Return (X, Y) of the center of cell containing provided text 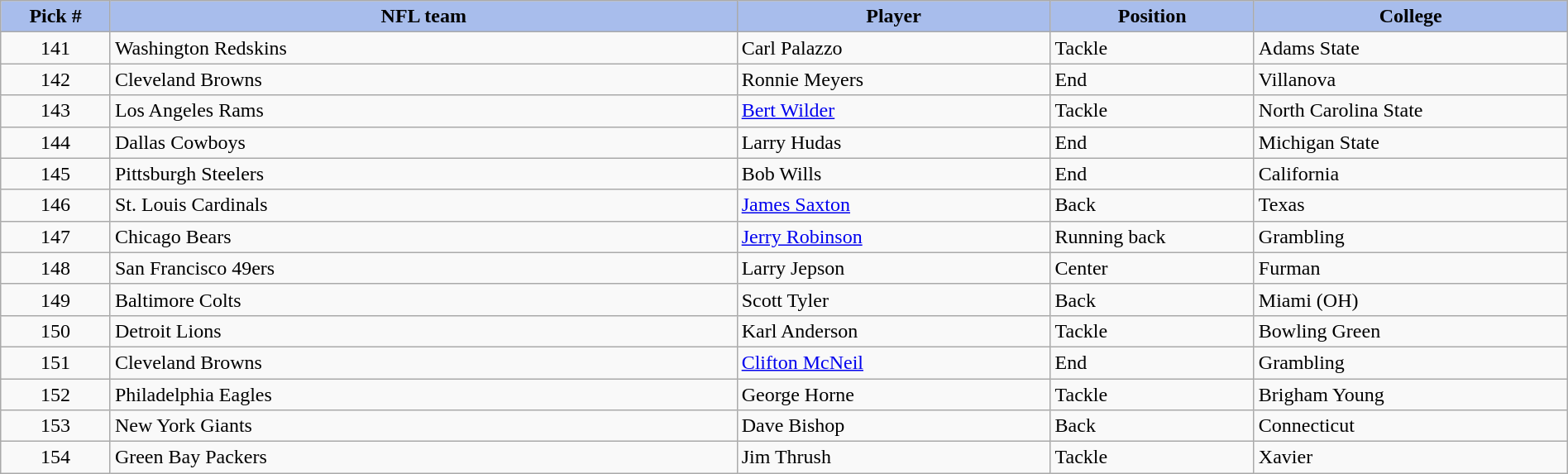
Player (893, 17)
NFL team (423, 17)
Texas (1411, 205)
Furman (1411, 268)
Chicago Bears (423, 237)
146 (56, 205)
New York Giants (423, 426)
143 (56, 111)
Washington Redskins (423, 48)
141 (56, 48)
Karl Anderson (893, 331)
Bob Wills (893, 174)
154 (56, 457)
California (1411, 174)
Center (1152, 268)
Miami (OH) (1411, 299)
Baltimore Colts (423, 299)
Philadelphia Eagles (423, 395)
Larry Jepson (893, 268)
Adams State (1411, 48)
Jim Thrush (893, 457)
Pick # (56, 17)
150 (56, 331)
153 (56, 426)
Michigan State (1411, 142)
Pittsburgh Steelers (423, 174)
149 (56, 299)
142 (56, 79)
152 (56, 395)
Clifton McNeil (893, 362)
Bert Wilder (893, 111)
Green Bay Packers (423, 457)
148 (56, 268)
St. Louis Cardinals (423, 205)
James Saxton (893, 205)
Carl Palazzo (893, 48)
Connecticut (1411, 426)
Scott Tyler (893, 299)
147 (56, 237)
Detroit Lions (423, 331)
Larry Hudas (893, 142)
Villanova (1411, 79)
College (1411, 17)
145 (56, 174)
Brigham Young (1411, 395)
George Horne (893, 395)
Ronnie Meyers (893, 79)
Los Angeles Rams (423, 111)
North Carolina State (1411, 111)
Dave Bishop (893, 426)
Bowling Green (1411, 331)
Dallas Cowboys (423, 142)
Jerry Robinson (893, 237)
Position (1152, 17)
San Francisco 49ers (423, 268)
144 (56, 142)
Xavier (1411, 457)
Running back (1152, 237)
151 (56, 362)
